Scan for the cell matching the given text and deliver its [X, Y] coordinate at center. 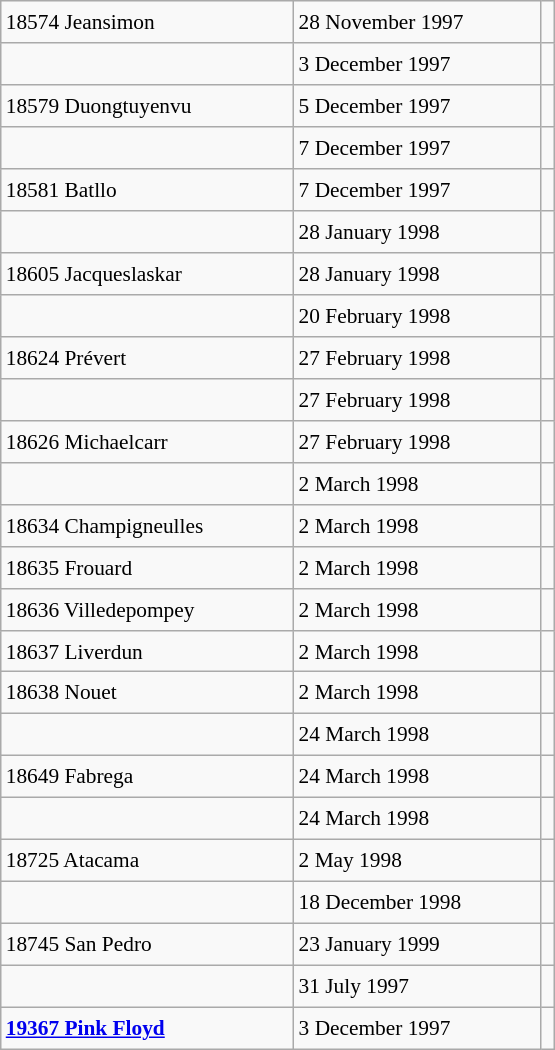
20 February 1998 [418, 316]
18635 Frouard [148, 567]
28 November 1997 [418, 22]
18634 Champigneulles [148, 525]
18626 Michaelcarr [148, 441]
31 July 1997 [418, 986]
18581 Batllo [148, 190]
18624 Prévert [148, 358]
5 December 1997 [418, 106]
19367 Pink Floyd [148, 1028]
18574 Jeansimon [148, 22]
18579 Duongtuyenvu [148, 106]
18638 Nouet [148, 693]
18649 Fabrega [148, 777]
18605 Jacqueslaskar [148, 274]
18745 San Pedro [148, 945]
18725 Atacama [148, 861]
18636 Villedepompey [148, 609]
23 January 1999 [418, 945]
2 May 1998 [418, 861]
18637 Liverdun [148, 651]
18 December 1998 [418, 903]
